Output the [x, y] coordinate of the center of the cell containing the given text.  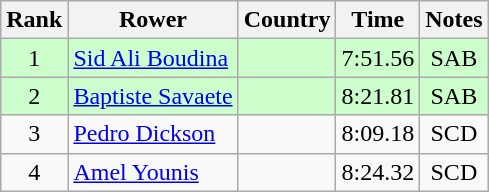
8:09.18 [378, 134]
Rank [34, 20]
Baptiste Savaete [153, 96]
3 [34, 134]
8:24.32 [378, 172]
Notes [454, 20]
7:51.56 [378, 58]
Pedro Dickson [153, 134]
1 [34, 58]
Amel Younis [153, 172]
Time [378, 20]
4 [34, 172]
Country [287, 20]
2 [34, 96]
Sid Ali Boudina [153, 58]
Rower [153, 20]
8:21.81 [378, 96]
